Pinpoint the cell where the given text exists, returning its (X, Y) midpoint coordinate. 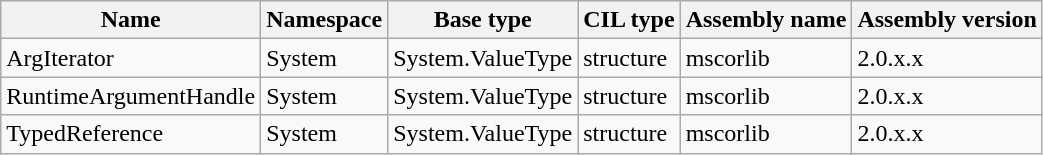
Assembly version (947, 20)
ArgIterator (131, 58)
CIL type (629, 20)
Name (131, 20)
Base type (483, 20)
Assembly name (766, 20)
RuntimeArgumentHandle (131, 96)
Namespace (324, 20)
TypedReference (131, 134)
